Scan for the cell matching the given text and deliver its [X, Y] coordinate at center. 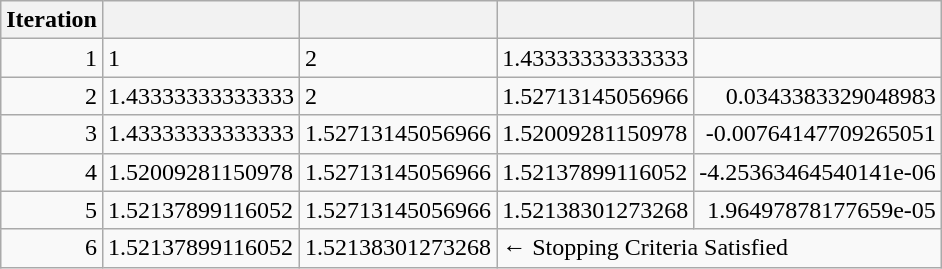
-0.00764147709265051 [818, 134]
0.0343383329048983 [818, 96]
← Stopping Criteria Satisfied [720, 248]
5 [52, 210]
-4.25363464540141e-06 [818, 172]
3 [52, 134]
6 [52, 248]
4 [52, 172]
Iteration [52, 20]
1.96497878177659e-05 [818, 210]
